Extract the (X, Y) coordinate from the center of the cell holding the provided text.  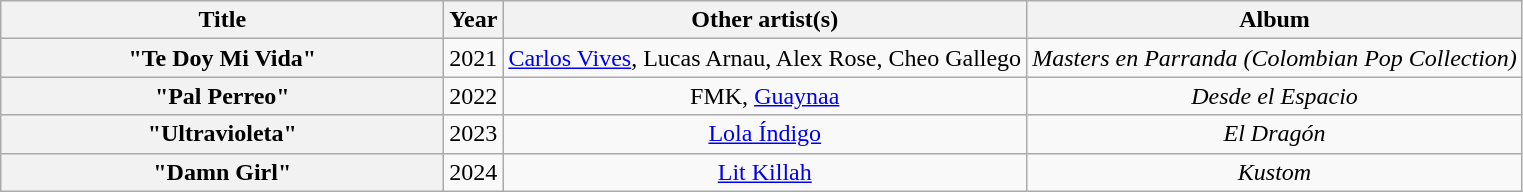
2024 (474, 172)
Lit Killah (765, 172)
Lola Índigo (765, 134)
Kustom (1275, 172)
"Damn Girl" (222, 172)
Album (1275, 20)
"Te Doy Mi Vida" (222, 58)
"Pal Perreo" (222, 96)
"Ultravioleta" (222, 134)
Carlos Vives, Lucas Arnau, Alex Rose, Cheo Gallego (765, 58)
Year (474, 20)
FMK, Guaynaa (765, 96)
2022 (474, 96)
2021 (474, 58)
El Dragón (1275, 134)
Other artist(s) (765, 20)
Desde el Espacio (1275, 96)
Title (222, 20)
Masters en Parranda (Colombian Pop Collection) (1275, 58)
2023 (474, 134)
